Find where the given text appears and provide that cell's center as (X, Y) coordinate. 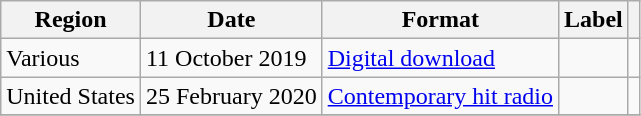
Format (440, 20)
Date (231, 20)
Label (594, 20)
25 February 2020 (231, 96)
Digital download (440, 58)
Contemporary hit radio (440, 96)
United States (71, 96)
Region (71, 20)
11 October 2019 (231, 58)
Various (71, 58)
